Find where the given text appears and provide that cell's center as (x, y) coordinate. 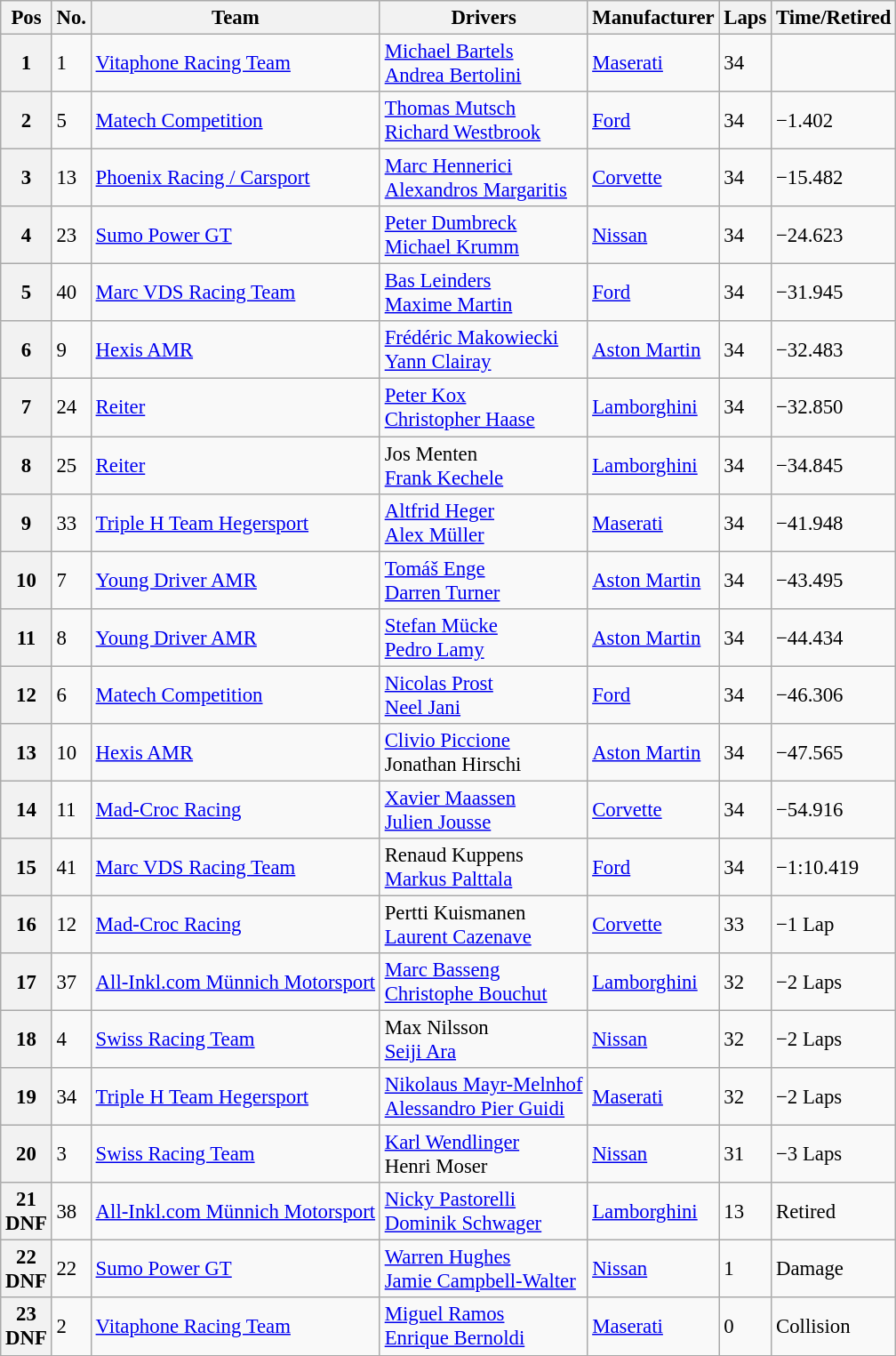
41 (71, 868)
−54.916 (834, 809)
−47.565 (834, 752)
37 (71, 982)
31 (745, 1154)
19 (27, 1097)
Drivers (484, 18)
−43.495 (834, 580)
Phoenix Racing / Carsport (235, 178)
Manufacturer (653, 18)
Peter Dumbreck Michael Krumm (484, 235)
−1:10.419 (834, 868)
Retired (834, 1211)
24 (71, 407)
23DNF (27, 1327)
Karl Wendlinger Henri Moser (484, 1154)
Thomas Mutsch Richard Westbrook (484, 121)
−41.948 (834, 523)
Nicky Pastorelli Dominik Schwager (484, 1211)
Collision (834, 1327)
Tomáš Enge Darren Turner (484, 580)
16 (27, 925)
Miguel Ramos Enrique Bernoldi (484, 1327)
−46.306 (834, 695)
Clivio Piccione Jonathan Hirschi (484, 752)
Marc Basseng Christophe Bouchut (484, 982)
−44.434 (834, 637)
Xavier Maassen Julien Jousse (484, 809)
−3 Laps (834, 1154)
21DNF (27, 1211)
Laps (745, 18)
−31.945 (834, 293)
−1.402 (834, 121)
40 (71, 293)
Pos (27, 18)
15 (27, 868)
Team (235, 18)
−34.845 (834, 466)
22 (71, 1270)
0 (745, 1327)
−1 Lap (834, 925)
Damage (834, 1270)
Marc Hennerici Alexandros Margaritis (484, 178)
−32.483 (834, 350)
Jos Menten Frank Kechele (484, 466)
Bas Leinders Maxime Martin (484, 293)
Warren Hughes Jamie Campbell-Walter (484, 1270)
23 (71, 235)
Peter Kox Christopher Haase (484, 407)
−24.623 (834, 235)
18 (27, 1040)
Renaud Kuppens Markus Palttala (484, 868)
−32.850 (834, 407)
17 (27, 982)
25 (71, 466)
22DNF (27, 1270)
Max Nilsson Seiji Ara (484, 1040)
Stefan Mücke Pedro Lamy (484, 637)
Nicolas Prost Neel Jani (484, 695)
20 (27, 1154)
Michael Bartels Andrea Bertolini (484, 64)
38 (71, 1211)
Time/Retired (834, 18)
14 (27, 809)
Altfrid Heger Alex Müller (484, 523)
Pertti Kuismanen Laurent Cazenave (484, 925)
Frédéric Makowiecki Yann Clairay (484, 350)
−15.482 (834, 178)
No. (71, 18)
Nikolaus Mayr-Melnhof Alessandro Pier Guidi (484, 1097)
